Scan for the cell matching the given text and deliver its [x, y] coordinate at center. 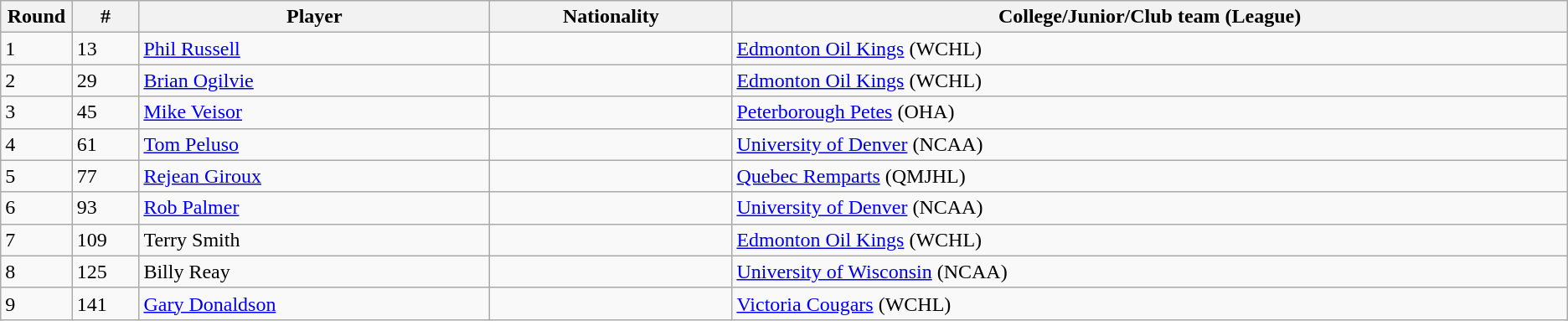
Billy Reay [315, 272]
Nationality [611, 17]
Rob Palmer [315, 208]
61 [106, 144]
College/Junior/Club team (League) [1149, 17]
77 [106, 176]
2 [37, 80]
6 [37, 208]
Gary Donaldson [315, 303]
Mike Veisor [315, 112]
8 [37, 272]
Quebec Remparts (QMJHL) [1149, 176]
45 [106, 112]
141 [106, 303]
125 [106, 272]
Brian Ogilvie [315, 80]
1 [37, 49]
# [106, 17]
Terry Smith [315, 240]
4 [37, 144]
29 [106, 80]
Phil Russell [315, 49]
3 [37, 112]
5 [37, 176]
Rejean Giroux [315, 176]
109 [106, 240]
7 [37, 240]
University of Wisconsin (NCAA) [1149, 272]
Player [315, 17]
Peterborough Petes (OHA) [1149, 112]
13 [106, 49]
Victoria Cougars (WCHL) [1149, 303]
Round [37, 17]
9 [37, 303]
93 [106, 208]
Tom Peluso [315, 144]
